Output the [X, Y] coordinate of the center of the cell containing the given text.  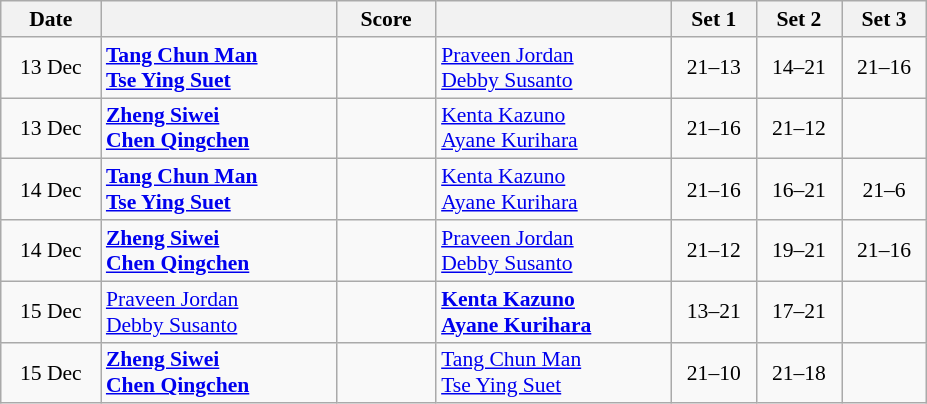
21–10 [714, 372]
14–21 [798, 68]
21–18 [798, 372]
Date [51, 19]
16–21 [798, 190]
21–6 [884, 190]
17–21 [798, 312]
Set 3 [884, 19]
Set 1 [714, 19]
19–21 [798, 250]
Set 2 [798, 19]
21–13 [714, 68]
Score [386, 19]
13–21 [714, 312]
